Output the [x, y] coordinate of the center of the cell containing the given text.  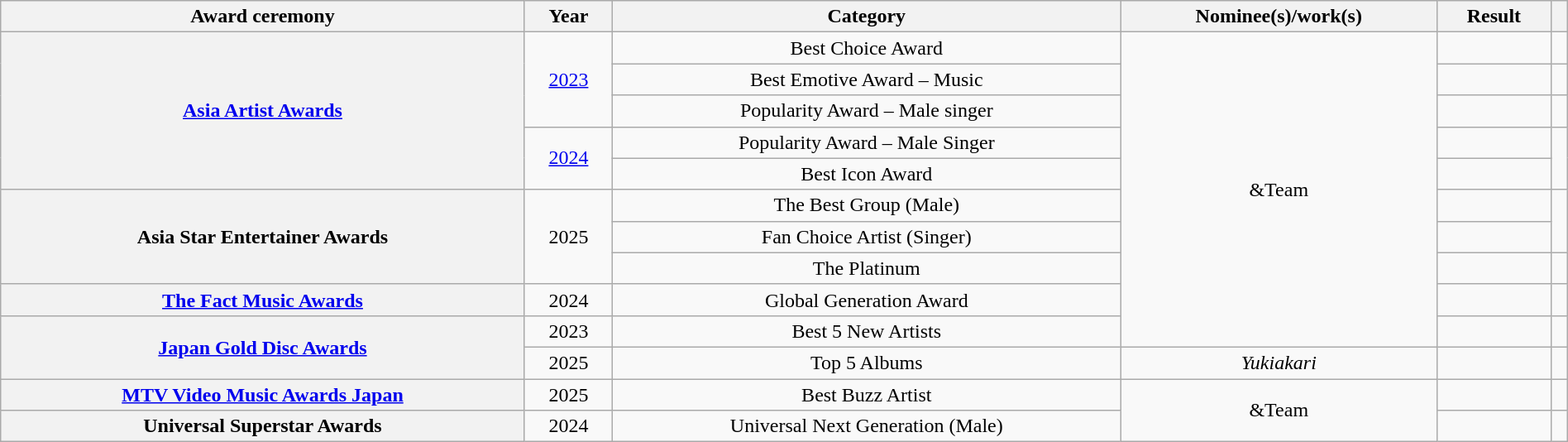
Best Icon Award [867, 174]
Yukiakari [1279, 363]
Asia Artist Awards [263, 111]
Nominee(s)/work(s) [1279, 17]
Popularity Award – Male Singer [867, 142]
The Fact Music Awards [263, 300]
Award ceremony [263, 17]
Best Choice Award [867, 48]
Universal Next Generation (Male) [867, 426]
Best Emotive Award – Music [867, 79]
Top 5 Albums [867, 363]
Best Buzz Artist [867, 395]
Year [568, 17]
Universal Superstar Awards [263, 426]
Best 5 New Artists [867, 331]
Result [1494, 17]
Popularity Award – Male singer [867, 111]
MTV Video Music Awards Japan [263, 395]
Global Generation Award [867, 300]
Fan Choice Artist (Singer) [867, 237]
The Best Group (Male) [867, 205]
Category [867, 17]
The Platinum [867, 268]
Japan Gold Disc Awards [263, 347]
Asia Star Entertainer Awards [263, 237]
